Pinpoint the cell where the given text exists, returning its (X, Y) midpoint coordinate. 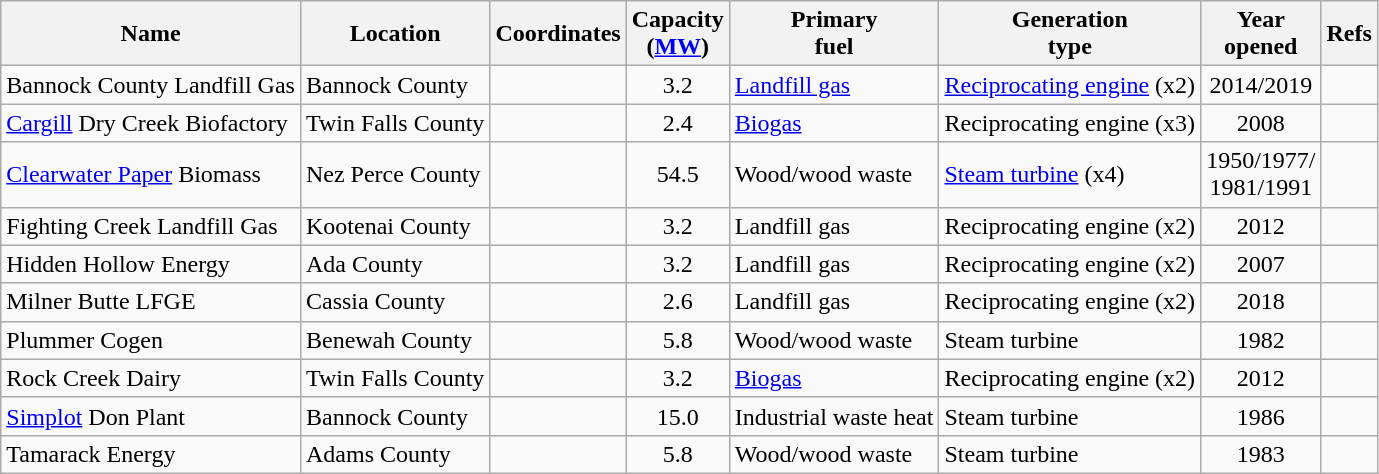
Rock Creek Dairy (151, 378)
Cargill Dry Creek Biofactory (151, 123)
Benewah County (394, 340)
Reciprocating engine (x3) (1070, 123)
2008 (1261, 123)
1982 (1261, 340)
Capacity(MW) (678, 34)
Milner Butte LFGE (151, 302)
15.0 (678, 416)
Generationtype (1070, 34)
Fighting Creek Landfill Gas (151, 226)
Cassia County (394, 302)
1983 (1261, 454)
Plummer Cogen (151, 340)
Hidden Hollow Energy (151, 264)
54.5 (678, 174)
2.4 (678, 123)
1950/1977/1981/1991 (1261, 174)
2.6 (678, 302)
Name (151, 34)
Industrial waste heat (834, 416)
Ada County (394, 264)
1986 (1261, 416)
Nez Perce County (394, 174)
Tamarack Energy (151, 454)
2007 (1261, 264)
2014/2019 (1261, 85)
Steam turbine (x4) (1070, 174)
Bannock County Landfill Gas (151, 85)
Refs (1349, 34)
Location (394, 34)
Clearwater Paper Biomass (151, 174)
2018 (1261, 302)
Kootenai County (394, 226)
Yearopened (1261, 34)
Primaryfuel (834, 34)
Coordinates (558, 34)
Simplot Don Plant (151, 416)
Adams County (394, 454)
